Scan for the cell matching the given text and deliver its [x, y] coordinate at center. 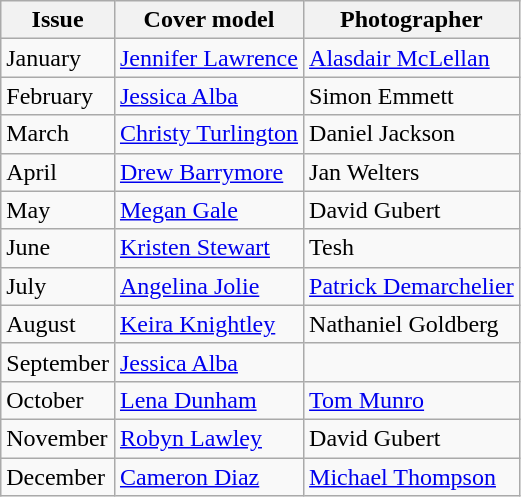
Tesh [412, 248]
June [58, 248]
Kristen Stewart [208, 248]
Nathaniel Goldberg [412, 324]
May [58, 210]
October [58, 400]
September [58, 362]
Megan Gale [208, 210]
Michael Thompson [412, 477]
August [58, 324]
Robyn Lawley [208, 438]
Issue [58, 20]
Jan Welters [412, 172]
December [58, 477]
March [58, 134]
Drew Barrymore [208, 172]
Lena Dunham [208, 400]
Angelina Jolie [208, 286]
February [58, 96]
Photographer [412, 20]
April [58, 172]
Simon Emmett [412, 96]
July [58, 286]
Cameron Diaz [208, 477]
Keira Knightley [208, 324]
Tom Munro [412, 400]
January [58, 58]
Cover model [208, 20]
November [58, 438]
Christy Turlington [208, 134]
Alasdair McLellan [412, 58]
Patrick Demarchelier [412, 286]
Jennifer Lawrence [208, 58]
Daniel Jackson [412, 134]
